Return the [X, Y] coordinate for the center point of the cell that contains the specified text.  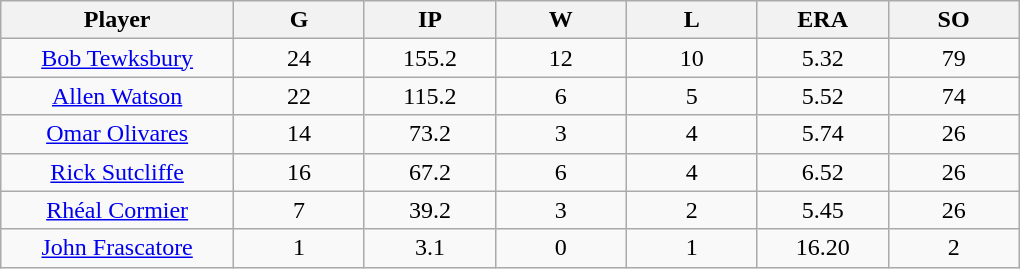
73.2 [430, 134]
24 [300, 58]
Player [118, 20]
L [692, 20]
6.52 [822, 172]
5.45 [822, 210]
79 [954, 58]
67.2 [430, 172]
Omar Olivares [118, 134]
22 [300, 96]
SO [954, 20]
5.74 [822, 134]
5.32 [822, 58]
Allen Watson [118, 96]
ERA [822, 20]
74 [954, 96]
115.2 [430, 96]
5.52 [822, 96]
155.2 [430, 58]
12 [560, 58]
5 [692, 96]
G [300, 20]
14 [300, 134]
10 [692, 58]
16 [300, 172]
0 [560, 248]
IP [430, 20]
16.20 [822, 248]
John Frascatore [118, 248]
Bob Tewksbury [118, 58]
7 [300, 210]
3.1 [430, 248]
W [560, 20]
39.2 [430, 210]
Rick Sutcliffe [118, 172]
Rhéal Cormier [118, 210]
